Scan for the cell matching the given text and deliver its [X, Y] coordinate at center. 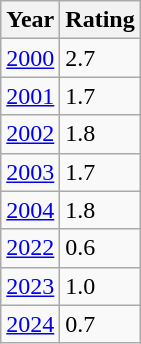
2003 [30, 172]
2002 [30, 134]
2000 [30, 58]
2001 [30, 96]
0.7 [100, 324]
Year [30, 20]
2023 [30, 286]
2004 [30, 210]
2022 [30, 248]
Rating [100, 20]
2024 [30, 324]
2.7 [100, 58]
0.6 [100, 248]
1.0 [100, 286]
